From the cell containing the given text, extract its center point as [x, y] coordinate. 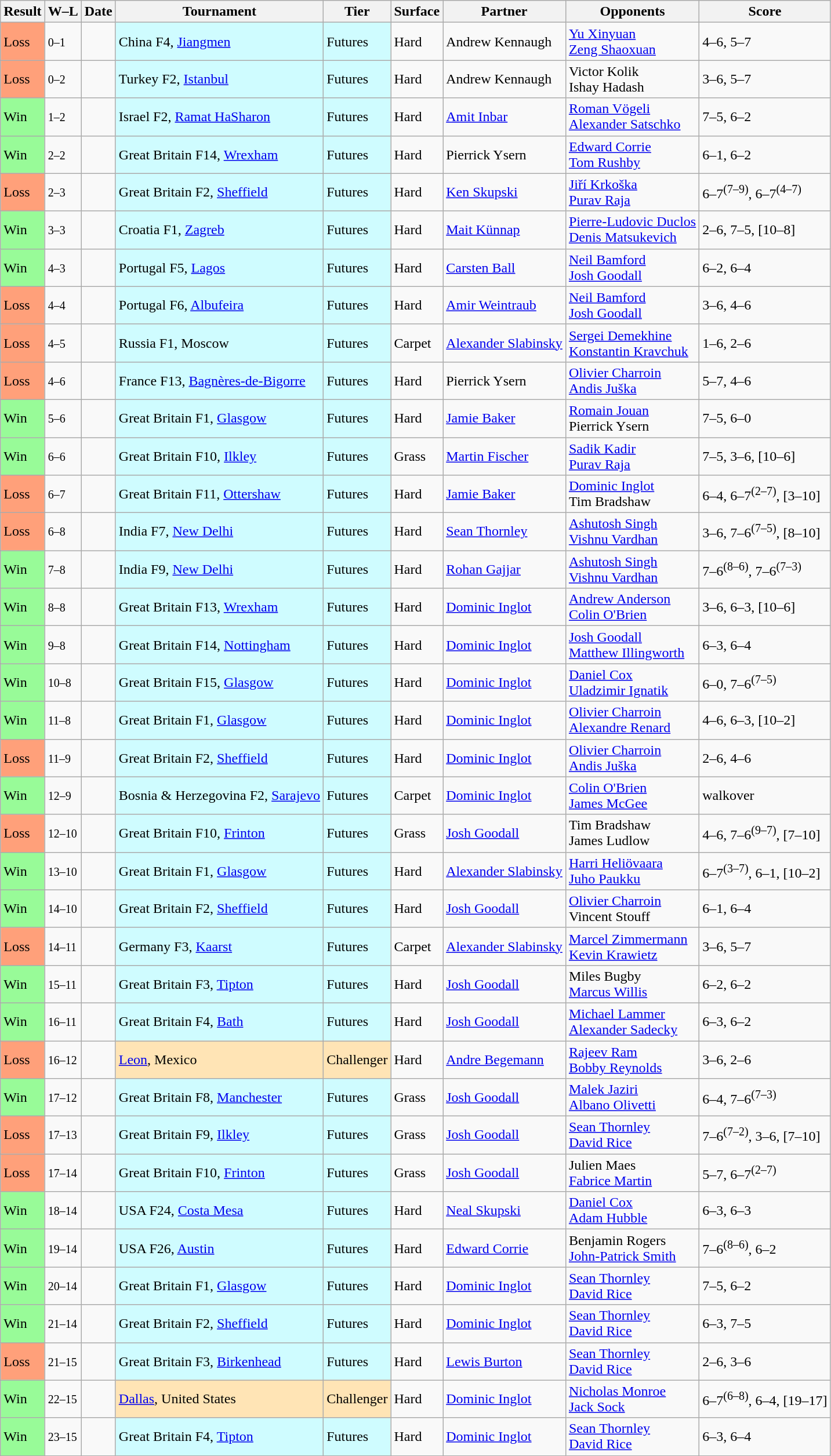
12–10 [63, 833]
20–14 [63, 1286]
Score [765, 12]
W–L [63, 12]
2–6, 3–6 [765, 1361]
Great Britain F11, Ottershaw [219, 494]
Date [99, 12]
Michael Lammer Alexander Sadecky [632, 1021]
Carsten Ball [505, 268]
Portugal F6, Albufeira [219, 305]
2–3 [63, 192]
17–13 [63, 1135]
16–11 [63, 1021]
7–6(8–6), 7–6(7–3) [765, 569]
Tournament [219, 12]
14–11 [63, 946]
Pierre-Ludovic Duclos Denis Matsukevich [632, 230]
Great Britain F10, Ilkley [219, 456]
Tim Bradshaw James Ludlow [632, 833]
6–3, 7–5 [765, 1324]
6–3, 6–2 [765, 1021]
0–1 [63, 42]
USA F24, Costa Mesa [219, 1210]
Sean Thornley [505, 532]
21–15 [63, 1361]
India F7, New Delhi [219, 532]
6–4, 6–7(2–7), [3–10] [765, 494]
13–10 [63, 871]
Turkey F2, Istanbul [219, 79]
4–6, 5–7 [765, 42]
Rajeev Ram Bobby Reynolds [632, 1060]
6–1, 6–2 [765, 154]
Andre Begemann [505, 1060]
walkover [765, 795]
Dominic Inglot Tim Bradshaw [632, 494]
Victor Kolik Ishay Hadash [632, 79]
Amit Inbar [505, 117]
Great Britain F3, Birkenhead [219, 1361]
Daniel Cox Adam Hubble [632, 1210]
Ken Skupski [505, 192]
12–9 [63, 795]
6–6 [63, 456]
6–7(7–9), 6–7(4–7) [765, 192]
6–2, 6–4 [765, 268]
Bosnia & Herzegovina F2, Sarajevo [219, 795]
6–2, 6–2 [765, 984]
USA F26, Austin [219, 1248]
Portugal F5, Lagos [219, 268]
Miles Bugby Marcus Willis [632, 984]
Josh Goodall Matthew Illingworth [632, 645]
Edward Corrie [505, 1248]
Leon, Mexico [219, 1060]
Great Britain F8, Manchester [219, 1098]
Sadik Kadir Purav Raja [632, 456]
Yu Xinyuan Zeng Shaoxuan [632, 42]
7–8 [63, 569]
8–8 [63, 607]
7–6(7–2), 3–6, [7–10] [765, 1135]
4–6, 7–6(9–7), [7–10] [765, 833]
Neal Skupski [505, 1210]
Lewis Burton [505, 1361]
15–11 [63, 984]
Rohan Gajjar [505, 569]
Great Britain F14, Wrexham [219, 154]
Result [23, 12]
Great Britain F4, Bath [219, 1021]
3–6, 2–6 [765, 1060]
7–5, 6–0 [765, 418]
Julien Maes Fabrice Martin [632, 1173]
Marcel Zimmermann Kevin Krawietz [632, 946]
5–7, 6–7(2–7) [765, 1173]
Malek Jaziri Albano Olivetti [632, 1098]
Nicholas Monroe Jack Sock [632, 1399]
23–15 [63, 1436]
Croatia F1, Zagreb [219, 230]
0–2 [63, 79]
6–7(6–8), 6–4, [19–17] [765, 1399]
11–9 [63, 758]
5–7, 4–6 [765, 380]
6–7 [63, 494]
6–3, 6–3 [765, 1210]
4–3 [63, 268]
Surface [417, 12]
Great Britain F9, Ilkley [219, 1135]
Great Britain F15, Glasgow [219, 683]
3–6, 6–3, [10–6] [765, 607]
Opponents [632, 12]
Russia F1, Moscow [219, 343]
Andrew Anderson Colin O'Brien [632, 607]
4–6, 6–3, [10–2] [765, 720]
Sergei Demekhine Konstantin Kravchuk [632, 343]
1–2 [63, 117]
10–8 [63, 683]
4–4 [63, 305]
3–6, 4–6 [765, 305]
17–12 [63, 1098]
22–15 [63, 1399]
6–1, 6–4 [765, 909]
India F9, New Delhi [219, 569]
Harri Heliövaara Juho Paukku [632, 871]
6–0, 7–6(7–5) [765, 683]
Great Britain F14, Nottingham [219, 645]
4–5 [63, 343]
Great Britain F4, Tipton [219, 1436]
Benjamin Rogers John-Patrick Smith [632, 1248]
Romain Jouan Pierrick Ysern [632, 418]
China F4, Jiangmen [219, 42]
7–6(8–6), 6–2 [765, 1248]
France F13, Bagnères-de-Bigorre [219, 380]
21–14 [63, 1324]
11–8 [63, 720]
Mait Künnap [505, 230]
Partner [505, 12]
Jiří Krkoška Purav Raja [632, 192]
Colin O'Brien James McGee [632, 795]
6–4, 7–6(7–3) [765, 1098]
18–14 [63, 1210]
Martin Fischer [505, 456]
Amir Weintraub [505, 305]
2–6, 7–5, [10–8] [765, 230]
Olivier Charroin Vincent Stouff [632, 909]
Roman Vögeli Alexander Satschko [632, 117]
3–3 [63, 230]
3–6, 7–6(7–5), [8–10] [765, 532]
Olivier Charroin Alexandre Renard [632, 720]
4–6 [63, 380]
5–6 [63, 418]
Dallas, United States [219, 1399]
Edward Corrie Tom Rushby [632, 154]
17–14 [63, 1173]
Tier [357, 12]
6–7(3–7), 6–1, [10–2] [765, 871]
Israel F2, Ramat HaSharon [219, 117]
Daniel Cox Uladzimir Ignatik [632, 683]
Germany F3, Kaarst [219, 946]
2–6, 4–6 [765, 758]
19–14 [63, 1248]
14–10 [63, 909]
7–5, 3–6, [10–6] [765, 456]
2–2 [63, 154]
6–8 [63, 532]
1–6, 2–6 [765, 343]
9–8 [63, 645]
Great Britain F3, Tipton [219, 984]
Great Britain F13, Wrexham [219, 607]
16–12 [63, 1060]
